Identify which cell holds the provided text, then report its (x, y) central coordinate. 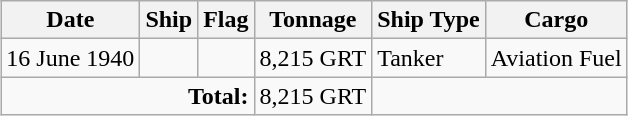
Tanker (429, 58)
Ship Type (429, 20)
Tonnage (313, 20)
Aviation Fuel (556, 58)
Cargo (556, 20)
Date (70, 20)
Flag (226, 20)
Ship (169, 20)
16 June 1940 (70, 58)
Total: (128, 96)
